Scan for the cell matching the given text and deliver its [X, Y] coordinate at center. 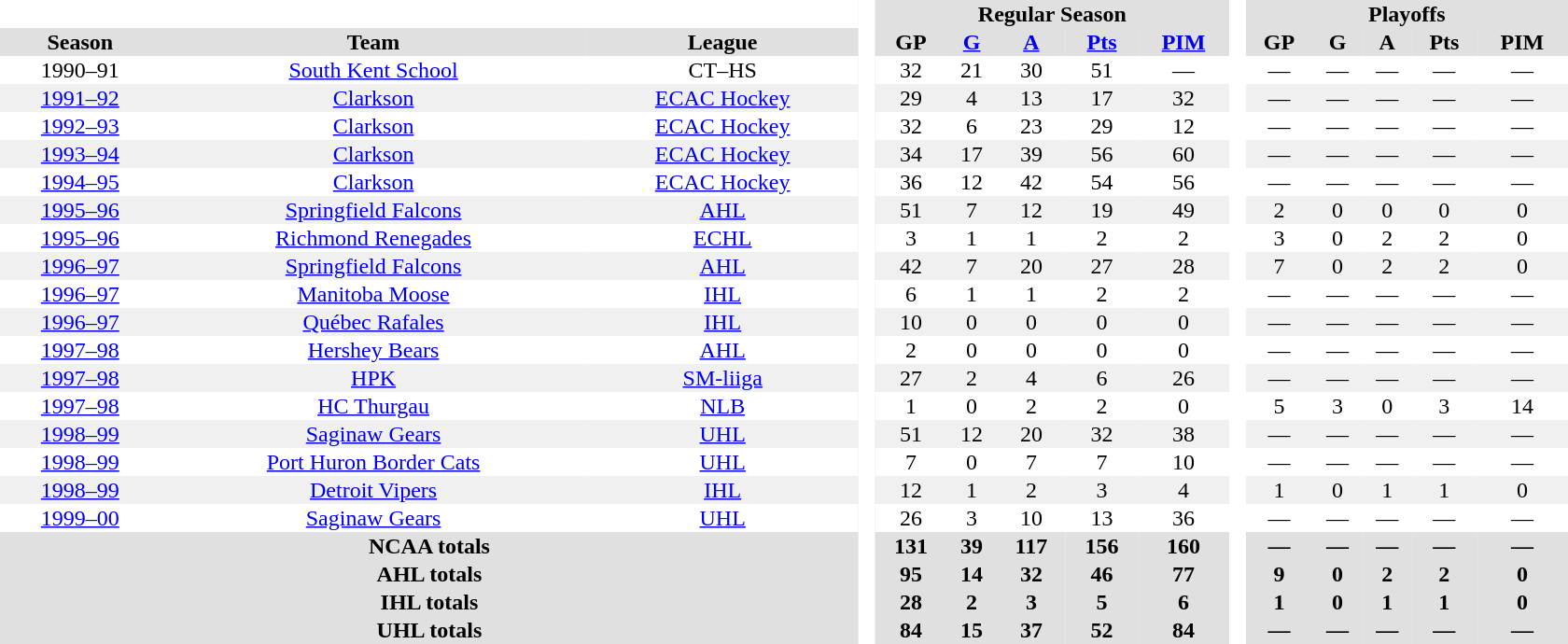
Team [373, 42]
46 [1101, 574]
160 [1183, 546]
Regular Season [1053, 14]
1992–93 [80, 126]
49 [1183, 210]
21 [971, 70]
NCAA totals [429, 546]
15 [971, 630]
38 [1183, 434]
30 [1031, 70]
UHL totals [429, 630]
Detroit Vipers [373, 490]
CT–HS [722, 70]
ECHL [722, 238]
1993–94 [80, 154]
Hershey Bears [373, 350]
HPK [373, 378]
Québec Rafales [373, 322]
Manitoba Moose [373, 294]
60 [1183, 154]
Playoffs [1407, 14]
156 [1101, 546]
34 [911, 154]
AHL totals [429, 574]
117 [1031, 546]
1994–95 [80, 182]
54 [1101, 182]
Season [80, 42]
1999–00 [80, 518]
1991–92 [80, 98]
131 [911, 546]
77 [1183, 574]
HC Thurgau [373, 406]
1990–91 [80, 70]
52 [1101, 630]
League [722, 42]
South Kent School [373, 70]
NLB [722, 406]
23 [1031, 126]
Port Huron Border Cats [373, 462]
19 [1101, 210]
IHL totals [429, 602]
95 [911, 574]
37 [1031, 630]
9 [1280, 574]
Richmond Renegades [373, 238]
SM-liiga [722, 378]
